Search for the cell housing the specified text and yield its [X, Y] center coordinate. 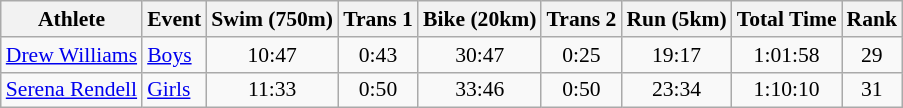
Serena Rendell [72, 90]
Run (5km) [676, 19]
0:43 [378, 55]
Drew Williams [72, 55]
Total Time [787, 19]
33:46 [480, 90]
Boys [174, 55]
1:10:10 [787, 90]
23:34 [676, 90]
1:01:58 [787, 55]
11:33 [272, 90]
10:47 [272, 55]
Girls [174, 90]
Rank [872, 19]
Event [174, 19]
29 [872, 55]
Bike (20km) [480, 19]
Athlete [72, 19]
30:47 [480, 55]
Trans 1 [378, 19]
19:17 [676, 55]
0:25 [581, 55]
31 [872, 90]
Swim (750m) [272, 19]
Trans 2 [581, 19]
